From the cell containing the given text, extract its center point as (X, Y) coordinate. 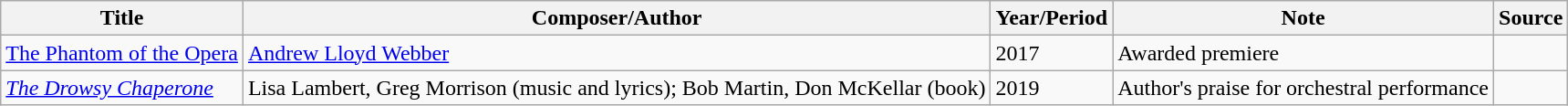
Andrew Lloyd Webber (617, 53)
Title (122, 18)
2019 (1052, 88)
Author's praise for orchestral performance (1303, 88)
Note (1303, 18)
Awarded premiere (1303, 53)
Source (1531, 18)
The Drowsy Chaperone (122, 88)
2017 (1052, 53)
The Phantom of the Opera (122, 53)
Year/Period (1052, 18)
Composer/Author (617, 18)
Lisa Lambert, Greg Morrison (music and lyrics); Bob Martin, Don McKellar (book) (617, 88)
